Determine the (x, y) coordinate at the center of the cell enclosing the given text.  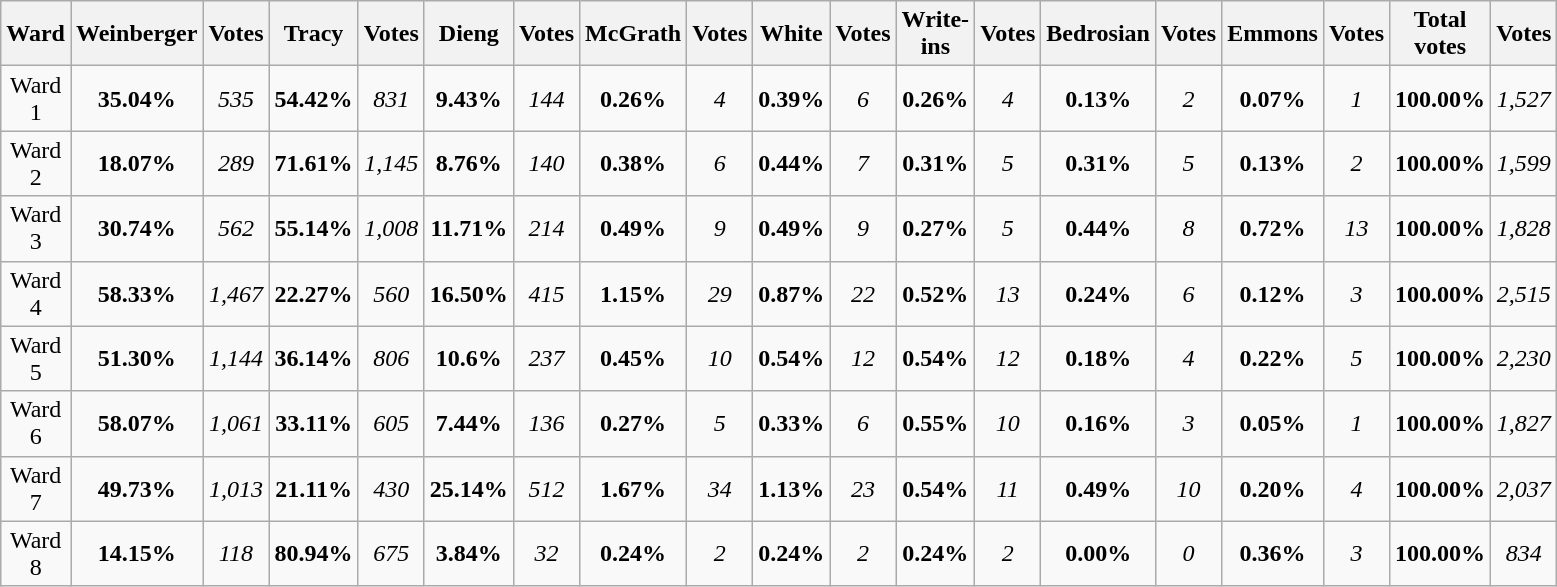
McGrath (634, 34)
White (792, 34)
25.14% (468, 488)
29 (720, 294)
1,013 (236, 488)
Ward 3 (36, 228)
0.33% (792, 424)
2,515 (1524, 294)
23 (863, 488)
8 (1188, 228)
71.61% (314, 164)
33.11% (314, 424)
1.15% (634, 294)
Ward 7 (36, 488)
0.05% (1273, 424)
430 (391, 488)
35.04% (136, 98)
Bedrosian (1098, 34)
237 (546, 358)
11.71% (468, 228)
806 (391, 358)
54.42% (314, 98)
0.07% (1273, 98)
0.38% (634, 164)
58.33% (136, 294)
9.43% (468, 98)
834 (1524, 554)
2,230 (1524, 358)
8.76% (468, 164)
Total votes (1440, 34)
0.39% (792, 98)
16.50% (468, 294)
1,527 (1524, 98)
Dieng (468, 34)
675 (391, 554)
1,061 (236, 424)
Ward 1 (36, 98)
Tracy (314, 34)
535 (236, 98)
140 (546, 164)
80.94% (314, 554)
0.52% (936, 294)
415 (546, 294)
1,144 (236, 358)
214 (546, 228)
34 (720, 488)
51.30% (136, 358)
10.6% (468, 358)
Write-ins (936, 34)
32 (546, 554)
Ward (36, 34)
1.13% (792, 488)
512 (546, 488)
2,037 (1524, 488)
1.67% (634, 488)
55.14% (314, 228)
0.00% (1098, 554)
0.72% (1273, 228)
0.45% (634, 358)
Ward 2 (36, 164)
1,827 (1524, 424)
Weinberger (136, 34)
7.44% (468, 424)
0.22% (1273, 358)
605 (391, 424)
3.84% (468, 554)
289 (236, 164)
58.07% (136, 424)
7 (863, 164)
18.07% (136, 164)
1,467 (236, 294)
144 (546, 98)
0.12% (1273, 294)
1,145 (391, 164)
0.18% (1098, 358)
562 (236, 228)
11 (1008, 488)
118 (236, 554)
Ward 6 (36, 424)
0.16% (1098, 424)
Ward 8 (36, 554)
14.15% (136, 554)
136 (546, 424)
560 (391, 294)
22.27% (314, 294)
Ward 5 (36, 358)
36.14% (314, 358)
0.55% (936, 424)
1,599 (1524, 164)
30.74% (136, 228)
0.20% (1273, 488)
1,828 (1524, 228)
0.87% (792, 294)
0 (1188, 554)
0.36% (1273, 554)
Emmons (1273, 34)
22 (863, 294)
21.11% (314, 488)
49.73% (136, 488)
1,008 (391, 228)
Ward 4 (36, 294)
831 (391, 98)
